Extract the [X, Y] coordinate from the center of the cell holding the provided text.  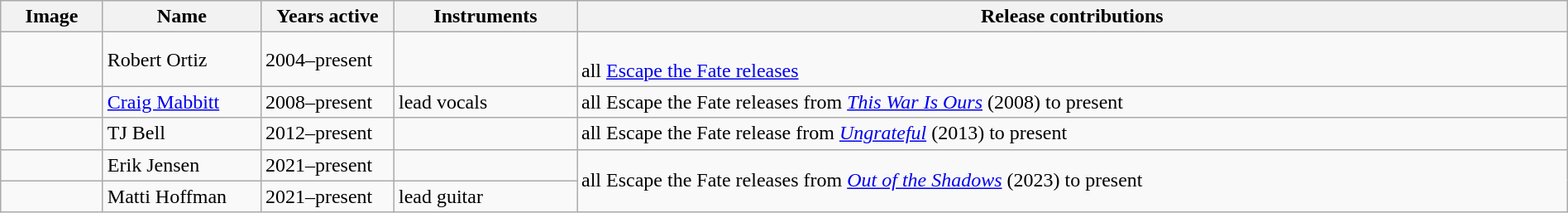
2008–present [327, 102]
Erik Jensen [182, 165]
Robert Ortiz [182, 60]
lead guitar [485, 196]
TJ Bell [182, 133]
Instruments [485, 17]
Craig Mabbitt [182, 102]
all Escape the Fate release from Ungrateful (2013) to present [1073, 133]
2012–present [327, 133]
lead vocals [485, 102]
Name [182, 17]
Release contributions [1073, 17]
Image [52, 17]
all Escape the Fate releases from Out of the Shadows (2023) to present [1073, 181]
Years active [327, 17]
Matti Hoffman [182, 196]
all Escape the Fate releases [1073, 60]
all Escape the Fate releases from This War Is Ours (2008) to present [1073, 102]
2004–present [327, 60]
